Determine the (x, y) coordinate at the center of the cell enclosing the given text.  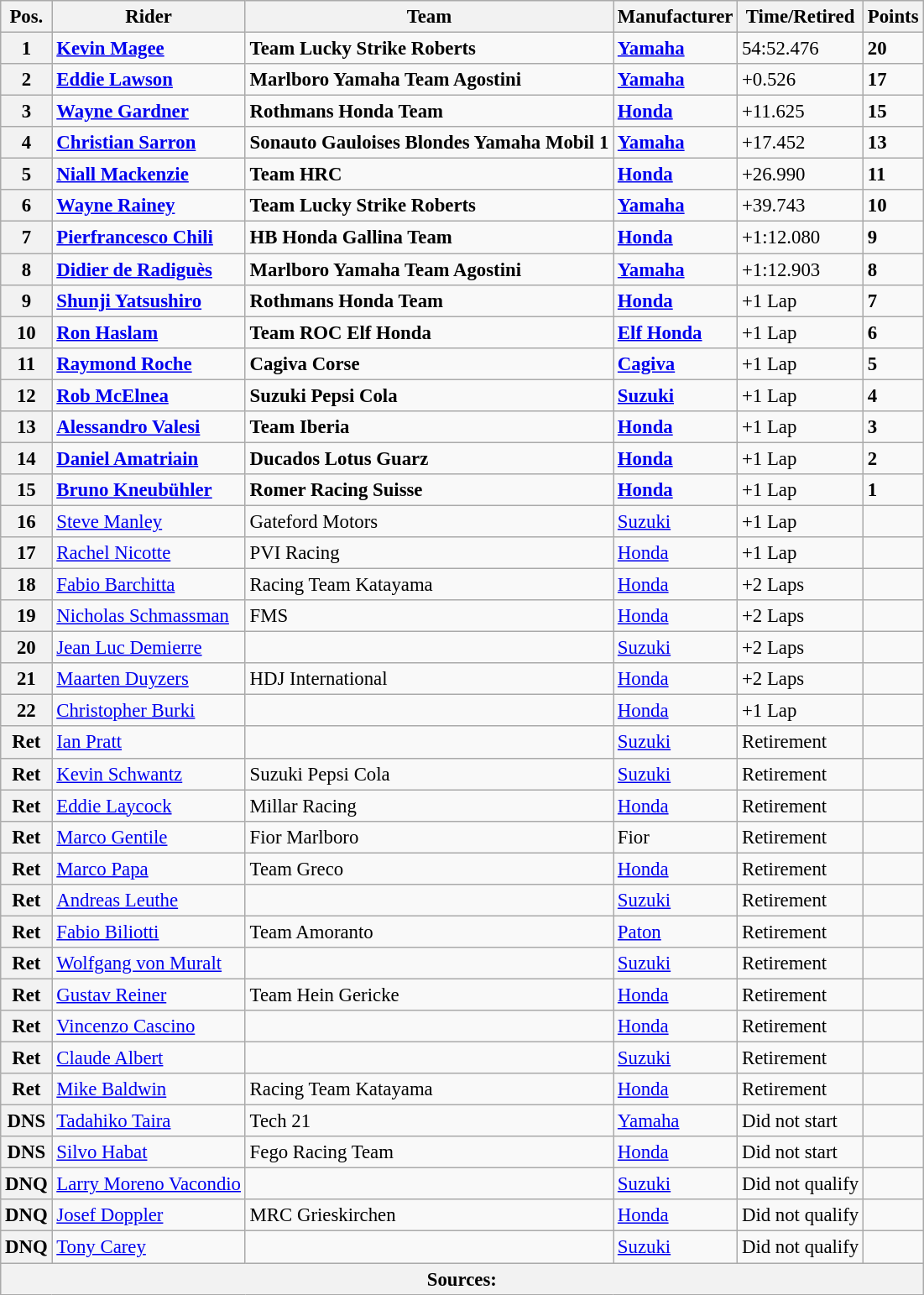
Wayne Gardner (149, 112)
Shunji Yatsushiro (149, 300)
Gustav Reiner (149, 995)
Ian Pratt (149, 743)
Fego Racing Team (429, 1152)
Kevin Schwantz (149, 774)
Fabio Biliotti (149, 932)
Niall Mackenzie (149, 175)
+1:12.903 (801, 269)
Tech 21 (429, 1121)
Team Greco (429, 869)
18 (27, 585)
Ron Haslam (149, 332)
Time/Retired (801, 17)
Cagiva (676, 363)
12 (27, 395)
Raymond Roche (149, 363)
Team (429, 17)
Marco Papa (149, 869)
Manufacturer (676, 17)
Fabio Barchitta (149, 585)
Eddie Laycock (149, 806)
+39.743 (801, 206)
+17.452 (801, 143)
Andreas Leuthe (149, 901)
Mike Baldwin (149, 1089)
Wolfgang von Muralt (149, 963)
Points (893, 17)
Elf Honda (676, 332)
MRC Grieskirchen (429, 1216)
21 (27, 679)
Pos. (27, 17)
Rob McElnea (149, 395)
Cagiva Corse (429, 363)
54:52.476 (801, 49)
Ducados Lotus Guarz (429, 458)
Millar Racing (429, 806)
Steve Manley (149, 521)
Fior Marlboro (429, 837)
Team ROC Elf Honda (429, 332)
Silvo Habat (149, 1152)
Vincenzo Cascino (149, 1026)
Romer Racing Suisse (429, 490)
Daniel Amatriain (149, 458)
Fior (676, 837)
Jean Luc Demierre (149, 648)
Claude Albert (149, 1058)
Didier de Radiguès (149, 269)
Pierfrancesco Chili (149, 238)
Kevin Magee (149, 49)
Bruno Kneubühler (149, 490)
+11.625 (801, 112)
Christian Sarron (149, 143)
Christopher Burki (149, 711)
+26.990 (801, 175)
Sonauto Gauloises Blondes Yamaha Mobil 1 (429, 143)
Eddie Lawson (149, 80)
PVI Racing (429, 553)
FMS (429, 616)
Josef Doppler (149, 1216)
Maarten Duyzers (149, 679)
HDJ International (429, 679)
16 (27, 521)
+1:12.080 (801, 238)
Larry Moreno Vacondio (149, 1184)
Nicholas Schmassman (149, 616)
14 (27, 458)
Marco Gentile (149, 837)
Team Hein Gericke (429, 995)
Gateford Motors (429, 521)
Rachel Nicotte (149, 553)
Team HRC (429, 175)
Paton (676, 932)
Rider (149, 17)
+0.526 (801, 80)
Alessandro Valesi (149, 427)
Team Iberia (429, 427)
HB Honda Gallina Team (429, 238)
Tadahiko Taira (149, 1121)
Team Amoranto (429, 932)
19 (27, 616)
22 (27, 711)
Tony Carey (149, 1247)
Wayne Rainey (149, 206)
Sources: (462, 1279)
